Identify which cell holds the provided text, then report its [x, y] central coordinate. 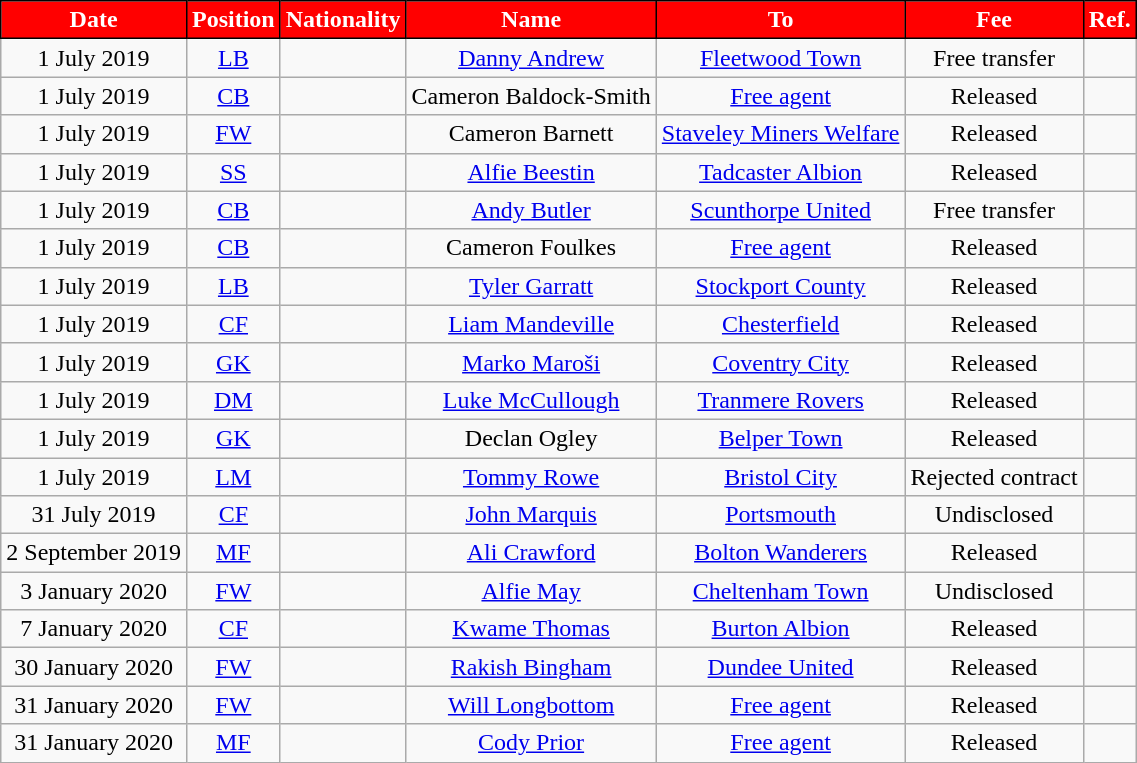
Ref. [1110, 20]
Bolton Wanderers [780, 553]
30 January 2020 [94, 667]
7 January 2020 [94, 629]
Declan Ogley [531, 438]
Cameron Barnett [531, 134]
SS [233, 172]
Liam Mandeville [531, 324]
Nationality [343, 20]
Name [531, 20]
Position [233, 20]
Kwame Thomas [531, 629]
John Marquis [531, 515]
Andy Butler [531, 210]
Luke McCullough [531, 400]
Cody Prior [531, 743]
Dundee United [780, 667]
Rakish Bingham [531, 667]
Alfie May [531, 591]
2 September 2019 [94, 553]
Portsmouth [780, 515]
Scunthorpe United [780, 210]
Rejected contract [994, 477]
Danny Andrew [531, 58]
Fleetwood Town [780, 58]
3 January 2020 [94, 591]
Chesterfield [780, 324]
Tommy Rowe [531, 477]
Cameron Baldock-Smith [531, 96]
LM [233, 477]
Bristol City [780, 477]
Cameron Foulkes [531, 248]
Belper Town [780, 438]
Stockport County [780, 286]
Date [94, 20]
DM [233, 400]
To [780, 20]
Staveley Miners Welfare [780, 134]
Cheltenham Town [780, 591]
31 July 2019 [94, 515]
Tranmere Rovers [780, 400]
Alfie Beestin [531, 172]
Tyler Garratt [531, 286]
Burton Albion [780, 629]
Tadcaster Albion [780, 172]
Marko Maroši [531, 362]
Fee [994, 20]
Will Longbottom [531, 705]
Ali Crawford [531, 553]
Coventry City [780, 362]
